Output the [x, y] coordinate of the center of the cell containing the given text.  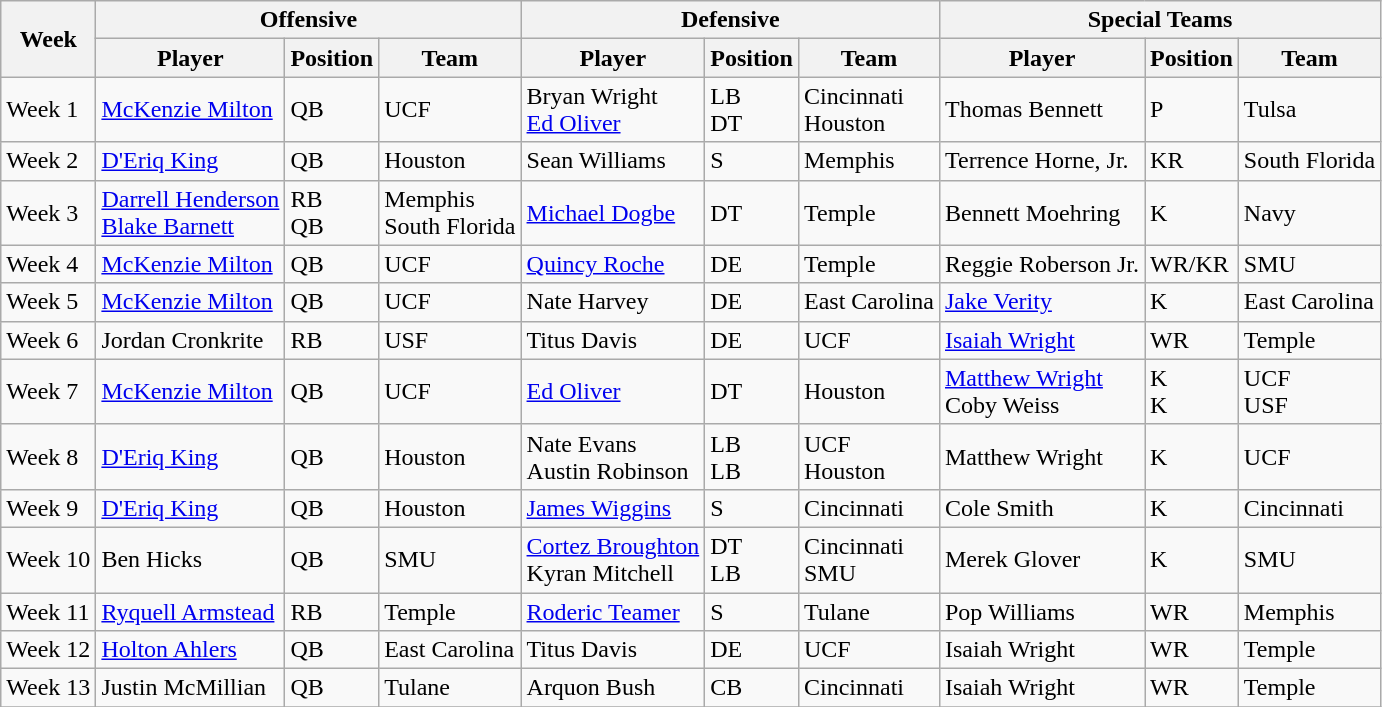
Roderic Teamer [613, 611]
Week 8 [48, 456]
Jake Verity [1042, 302]
Darrell HendersonBlake Barnett [190, 212]
Holton Ahlers [190, 650]
Week 13 [48, 688]
RBQB [332, 212]
CB [752, 688]
Cortez BroughtonKyran Mitchell [613, 560]
Jordan Cronkrite [190, 340]
MemphisSouth Florida [450, 212]
Week 7 [48, 392]
Sean Williams [613, 161]
Pop Williams [1042, 611]
Week 6 [48, 340]
Bryan WrightEd Oliver [613, 110]
Week 2 [48, 161]
CincinnatiSMU [868, 560]
UCFHouston [868, 456]
Week 4 [48, 264]
Ben Hicks [190, 560]
Week 5 [48, 302]
CincinnatiHouston [868, 110]
Offensive [308, 20]
Quincy Roche [613, 264]
Nate Harvey [613, 302]
Defensive [730, 20]
Week 11 [48, 611]
Bennett Moehring [1042, 212]
LBDT [752, 110]
James Wiggins [613, 508]
Justin McMillian [190, 688]
Reggie Roberson Jr. [1042, 264]
KR [1192, 161]
Week 10 [48, 560]
Week 12 [48, 650]
USF [450, 340]
South Florida [1309, 161]
LBLB [752, 456]
WR/KR [1192, 264]
DTLB [752, 560]
Special Teams [1160, 20]
Tulsa [1309, 110]
Week 1 [48, 110]
Michael Dogbe [613, 212]
Week 9 [48, 508]
Terrence Horne, Jr. [1042, 161]
Week [48, 39]
KK [1192, 392]
Nate EvansAustin Robinson [613, 456]
Week 3 [48, 212]
Navy [1309, 212]
Arquon Bush [613, 688]
Matthew WrightCoby Weiss [1042, 392]
P [1192, 110]
Matthew Wright [1042, 456]
UCFUSF [1309, 392]
Cole Smith [1042, 508]
Ed Oliver [613, 392]
Ryquell Armstead [190, 611]
Thomas Bennett [1042, 110]
Merek Glover [1042, 560]
